Locate the cell with the specified text and output its (X, Y) center coordinate. 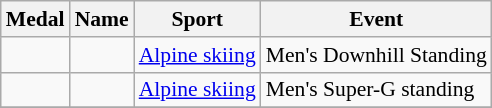
Men's Downhill Standing (376, 55)
Event (376, 19)
Men's Super-G standing (376, 90)
Name (102, 19)
Sport (198, 19)
Medal (36, 19)
